Pinpoint the cell where the given text exists, returning its [X, Y] midpoint coordinate. 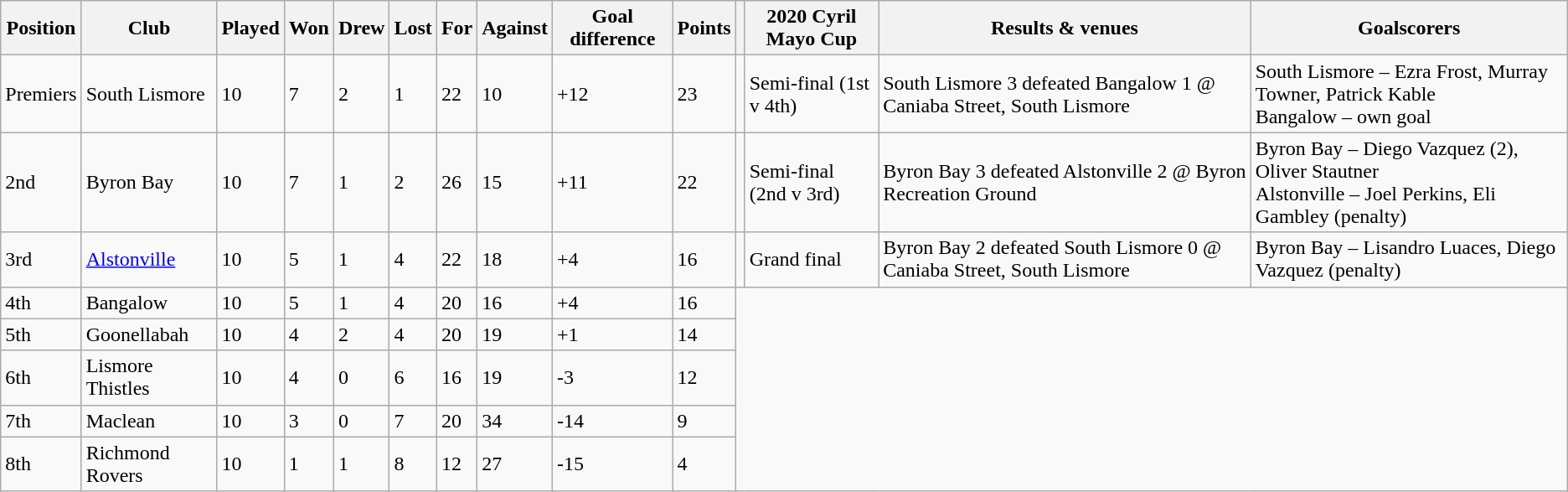
Lost [413, 28]
Maclean [149, 421]
6 [413, 377]
26 [456, 183]
Byron Bay – Lisandro Luaces, Diego Vazquez (penalty) [1409, 260]
Goonellabah [149, 334]
Goalscorers [1409, 28]
Points [704, 28]
+1 [611, 334]
Alstonville [149, 260]
Byron Bay – Diego Vazquez (2), Oliver StautnerAlstonville – Joel Perkins, Eli Gambley (penalty) [1409, 183]
15 [515, 183]
9 [704, 421]
Semi-final (2nd v 3rd) [812, 183]
Byron Bay 3 defeated Alstonville 2 @ Byron Recreation Ground [1065, 183]
23 [704, 94]
-15 [611, 464]
34 [515, 421]
Won [308, 28]
Against [515, 28]
+12 [611, 94]
Semi-final (1st v 4th) [812, 94]
2020 Cyril Mayo Cup [812, 28]
2nd [41, 183]
6th [41, 377]
South Lismore [149, 94]
Club [149, 28]
Bangalow [149, 303]
5th [41, 334]
7th [41, 421]
8th [41, 464]
South Lismore – Ezra Frost, Murray Towner, Patrick KableBangalow – own goal [1409, 94]
14 [704, 334]
8 [413, 464]
3 [308, 421]
Position [41, 28]
Results & venues [1065, 28]
18 [515, 260]
Premiers [41, 94]
Lismore Thistles [149, 377]
+11 [611, 183]
South Lismore 3 defeated Bangalow 1 @ Caniaba Street, South Lismore [1065, 94]
-14 [611, 421]
Byron Bay [149, 183]
Drew [362, 28]
Played [250, 28]
-3 [611, 377]
3rd [41, 260]
27 [515, 464]
Goal difference [611, 28]
Byron Bay 2 defeated South Lismore 0 @ Caniaba Street, South Lismore [1065, 260]
For [456, 28]
4th [41, 303]
Richmond Rovers [149, 464]
Grand final [812, 260]
